Identify which cell holds the provided text, then report its (X, Y) central coordinate. 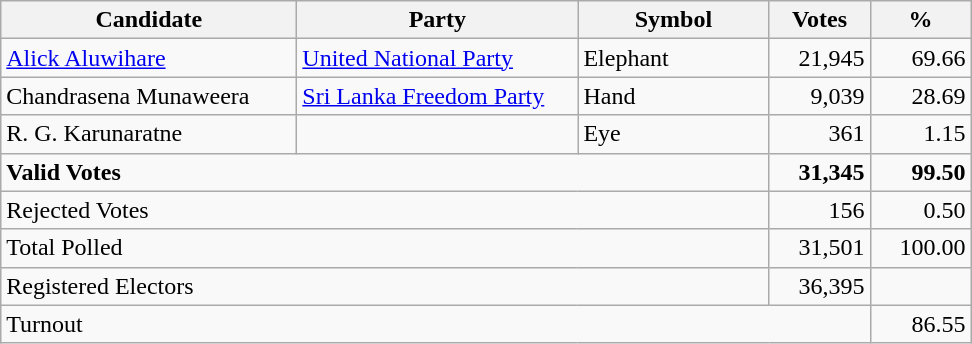
Elephant (674, 58)
Party (438, 20)
Sri Lanka Freedom Party (438, 96)
361 (820, 134)
69.66 (920, 58)
31,345 (820, 172)
Registered Electors (385, 286)
Alick Aluwihare (149, 58)
R. G. Karunaratne (149, 134)
28.69 (920, 96)
Chandrasena Munaweera (149, 96)
Valid Votes (385, 172)
% (920, 20)
156 (820, 210)
9,039 (820, 96)
Rejected Votes (385, 210)
100.00 (920, 248)
Eye (674, 134)
United National Party (438, 58)
Symbol (674, 20)
86.55 (920, 324)
Total Polled (385, 248)
Votes (820, 20)
Hand (674, 96)
21,945 (820, 58)
Candidate (149, 20)
1.15 (920, 134)
Turnout (436, 324)
99.50 (920, 172)
31,501 (820, 248)
0.50 (920, 210)
36,395 (820, 286)
